Output the [x, y] coordinate of the center of the cell containing the given text.  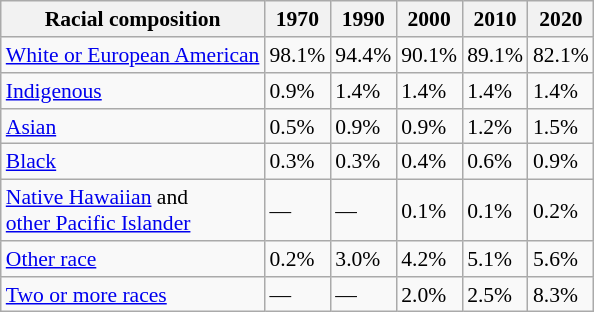
90.1% [429, 55]
2.0% [429, 294]
Black [133, 162]
4.2% [429, 259]
1.5% [561, 126]
2020 [561, 19]
8.3% [561, 294]
1970 [297, 19]
2.5% [495, 294]
5.1% [495, 259]
5.6% [561, 259]
98.1% [297, 55]
82.1% [561, 55]
2010 [495, 19]
Native Hawaiian and other Pacific Islander [133, 210]
1990 [363, 19]
94.4% [363, 55]
0.6% [495, 162]
Other race [133, 259]
Two or more races [133, 294]
1.2% [495, 126]
3.0% [363, 259]
0.4% [429, 162]
Asian [133, 126]
Indigenous [133, 91]
White or European American [133, 55]
2000 [429, 19]
89.1% [495, 55]
0.5% [297, 126]
Racial composition [133, 19]
